Extract the [X, Y] coordinate from the center of the cell holding the provided text.  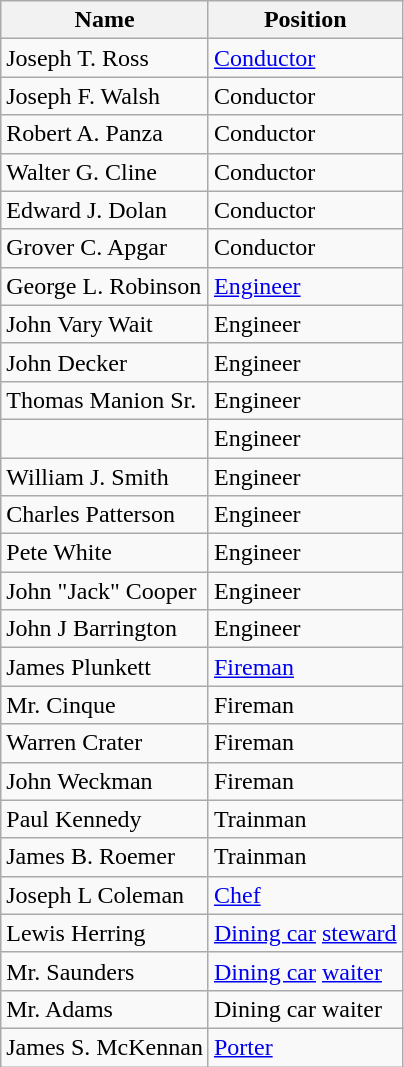
Name [105, 20]
Edward J. Dolan [105, 210]
John Weckman [105, 781]
Porter [305, 1047]
Paul Kennedy [105, 819]
James B. Roemer [105, 857]
John Vary Wait [105, 324]
Robert A. Panza [105, 134]
Mr. Saunders [105, 971]
Lewis Herring [105, 933]
John J Barrington [105, 629]
Chef [305, 895]
Pete White [105, 553]
Joseph T. Ross [105, 58]
Dining car steward [305, 933]
Position [305, 20]
John "Jack" Cooper [105, 591]
Walter G. Cline [105, 172]
William J. Smith [105, 477]
Charles Patterson [105, 515]
Mr. Cinque [105, 705]
James Plunkett [105, 667]
Warren Crater [105, 743]
James S. McKennan [105, 1047]
George L. Robinson [105, 286]
Mr. Adams [105, 1009]
Thomas Manion Sr. [105, 400]
Joseph F. Walsh [105, 96]
John Decker [105, 362]
Grover C. Apgar [105, 248]
Joseph L Coleman [105, 895]
